Provide the (X, Y) coordinate of the cell's center where the given text is located.  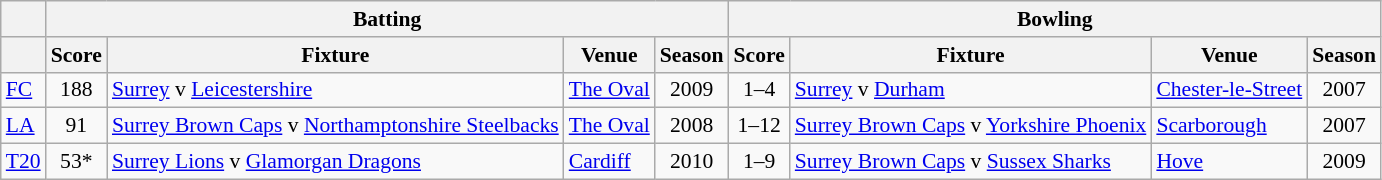
Surrey Brown Caps v Northamptonshire Steelbacks (336, 126)
2008 (692, 126)
Surrey v Durham (971, 90)
1–4 (760, 90)
Hove (1229, 162)
Batting (388, 19)
FC (24, 90)
Scarborough (1229, 126)
LA (24, 126)
Chester-le-Street (1229, 90)
91 (76, 126)
53* (76, 162)
T20 (24, 162)
Surrey Brown Caps v Yorkshire Phoenix (971, 126)
Surrey Brown Caps v Sussex Sharks (971, 162)
2010 (692, 162)
Surrey v Leicestershire (336, 90)
Bowling (1055, 19)
Surrey Lions v Glamorgan Dragons (336, 162)
1–12 (760, 126)
188 (76, 90)
Cardiff (610, 162)
1–9 (760, 162)
